Provide the [x, y] coordinate of the cell's center where the given text is located.  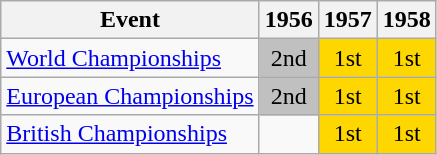
World Championships [130, 58]
European Championships [130, 96]
1958 [406, 20]
Event [130, 20]
British Championships [130, 134]
1957 [348, 20]
1956 [288, 20]
